Locate the cell with the specified text and output its [X, Y] center coordinate. 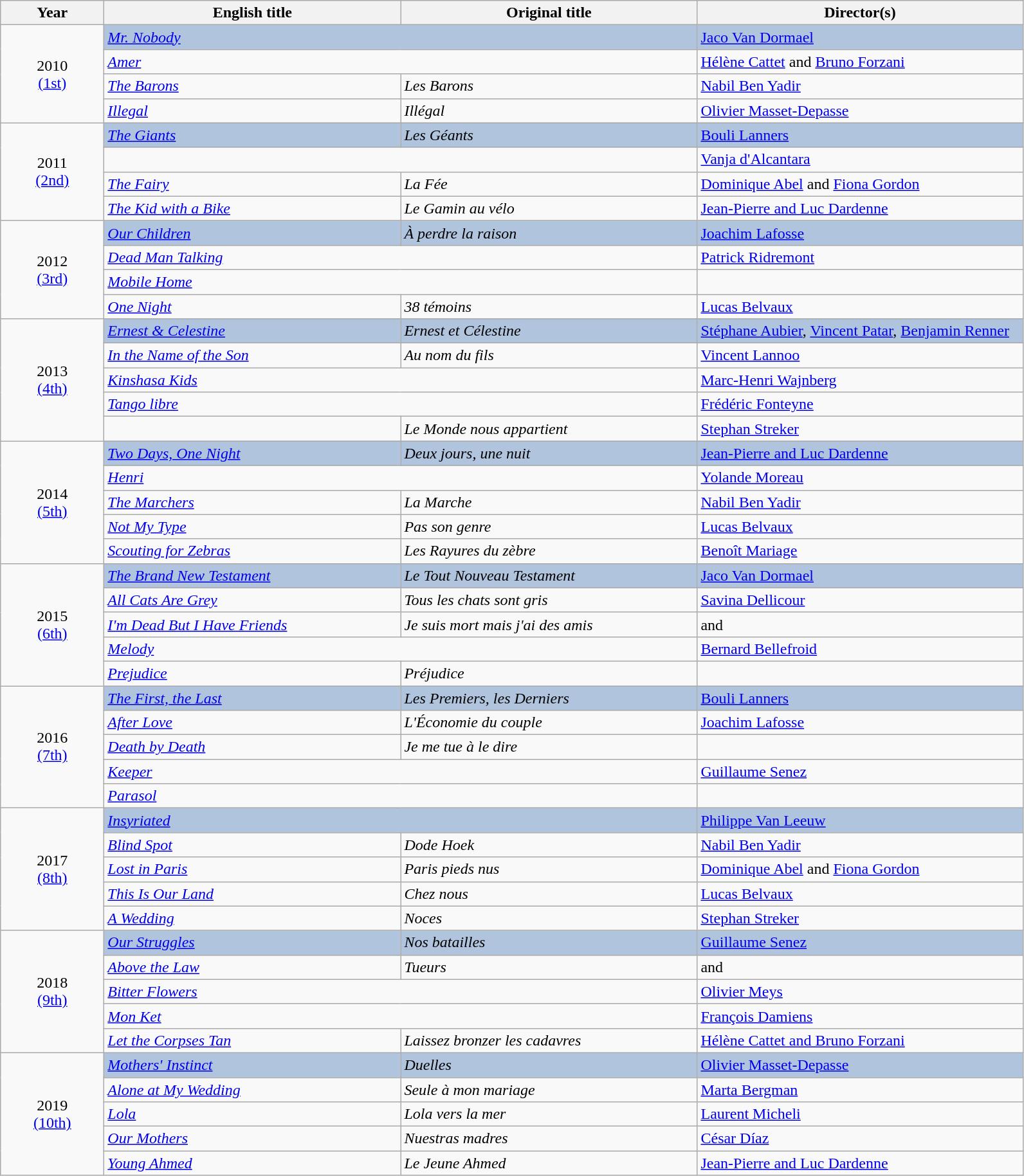
Les Premiers, les Derniers [549, 698]
Nos batailles [549, 943]
Keeper [401, 772]
La Fée [549, 184]
Director(s) [860, 13]
Kinshasa Kids [401, 380]
Chez nous [549, 894]
Illegal [252, 111]
Vincent Lannoo [860, 356]
Bitter Flowers [401, 991]
Philippe Van Leeuw [860, 820]
The Kid with a Bike [252, 208]
Le Jeune Ahmed [549, 1163]
Frédéric Fonteyne [860, 404]
Year [53, 13]
The First, the Last [252, 698]
I'm Dead But I Have Friends [252, 624]
Je suis mort mais j'ai des amis [549, 624]
2015(6th) [53, 624]
After Love [252, 723]
Above the Law [252, 967]
Mobile Home [401, 282]
In the Name of the Son [252, 356]
Les Rayures du zèbre [549, 551]
Scouting for Zebras [252, 551]
Dead Man Talking [401, 257]
Dode Hoek [549, 845]
César Díaz [860, 1139]
Paris pieds nus [549, 869]
Henri [401, 478]
Lola [252, 1114]
Duelles [549, 1065]
Au nom du fils [549, 356]
2012(3rd) [53, 269]
Noces [549, 918]
This Is Our Land [252, 894]
2010(1st) [53, 74]
Our Mothers [252, 1139]
Mon Ket [401, 1016]
Deux jours, une nuit [549, 453]
Prejudice [252, 673]
2014(5th) [53, 502]
Blind Spot [252, 845]
L'Économie du couple [549, 723]
Not My Type [252, 527]
Stéphane Aubier, Vincent Patar, Benjamin Renner [860, 331]
The Brand New Testament [252, 575]
Laissez bronzer les cadavres [549, 1040]
2019(10th) [53, 1114]
La Marche [549, 502]
Our Struggles [252, 943]
Préjudice [549, 673]
2016(7th) [53, 746]
Tango libre [401, 404]
Insyriated [401, 820]
English title [252, 13]
One Night [252, 307]
Amer [401, 62]
Je me tue à le dire [549, 747]
The Marchers [252, 502]
À perdre la raison [549, 233]
38 témoins [549, 307]
Benoît Mariage [860, 551]
Tous les chats sont gris [549, 600]
Le Tout Nouveau Testament [549, 575]
Le Gamin au vélo [549, 208]
Death by Death [252, 747]
Young Ahmed [252, 1163]
2017(8th) [53, 869]
Pas son genre [549, 527]
Olivier Meys [860, 991]
Mothers' Instinct [252, 1065]
Vanja d'Alcantara [860, 159]
Savina Dellicour [860, 600]
Original title [549, 13]
Tueurs [549, 967]
Les Géants [549, 135]
The Barons [252, 86]
Illégal [549, 111]
Lost in Paris [252, 869]
The Giants [252, 135]
Two Days, One Night [252, 453]
François Damiens [860, 1016]
Marta Bergman [860, 1090]
Parasol [401, 796]
Patrick Ridremont [860, 257]
2018(9th) [53, 991]
Le Monde nous appartient [549, 429]
Seule à mon mariage [549, 1090]
Les Barons [549, 86]
Lola vers la mer [549, 1114]
Bernard Bellefroid [860, 649]
2013(4th) [53, 380]
Nuestras madres [549, 1139]
Yolande Moreau [860, 478]
All Cats Are Grey [252, 600]
Ernest et Célestine [549, 331]
Let the Corpses Tan [252, 1040]
Alone at My Wedding [252, 1090]
Melody [401, 649]
A Wedding [252, 918]
The Fairy [252, 184]
Laurent Micheli [860, 1114]
Marc-Henri Wajnberg [860, 380]
Mr. Nobody [401, 37]
2011(2nd) [53, 172]
Ernest & Celestine [252, 331]
Our Children [252, 233]
